Provide the (X, Y) coordinate of the cell's center where the given text is located.  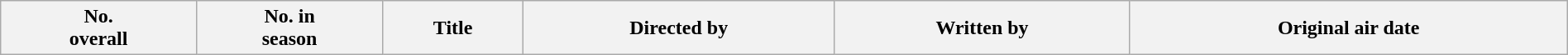
Original air date (1348, 28)
Title (453, 28)
Written by (982, 28)
Directed by (678, 28)
No.overall (99, 28)
No. inseason (289, 28)
